Pinpoint the cell where the given text exists, returning its [x, y] midpoint coordinate. 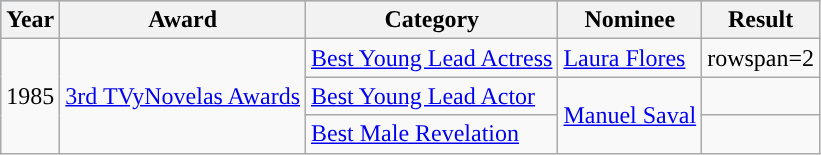
Best Male Revelation [432, 134]
Nominee [630, 20]
Result [761, 20]
Best Young Lead Actor [432, 96]
Year [30, 20]
Award [183, 20]
Best Young Lead Actress [432, 58]
rowspan=2 [761, 58]
1985 [30, 96]
Laura Flores [630, 58]
Manuel Saval [630, 115]
Category [432, 20]
3rd TVyNovelas Awards [183, 96]
